Provide the (X, Y) coordinate of the cell's center where the given text is located.  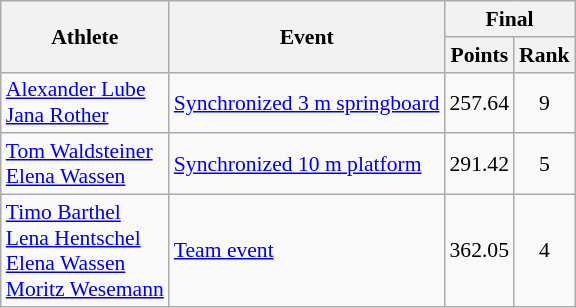
Synchronized 10 m platform (307, 164)
Alexander LubeJana Rother (85, 102)
Athlete (85, 36)
291.42 (480, 164)
362.05 (480, 251)
Timo BarthelLena HentschelElena WassenMoritz Wesemann (85, 251)
Final (510, 19)
4 (544, 251)
5 (544, 164)
Event (307, 36)
9 (544, 102)
Team event (307, 251)
Rank (544, 55)
Points (480, 55)
Tom WaldsteinerElena Wassen (85, 164)
Synchronized 3 m springboard (307, 102)
257.64 (480, 102)
